For the text-containing cell, return its midpoint in [x, y] coordinate format. 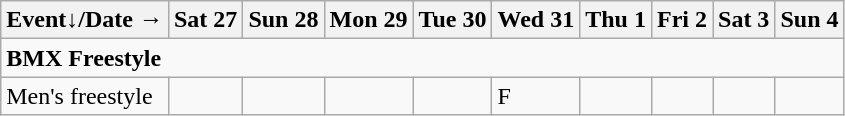
Mon 29 [368, 20]
Sun 28 [284, 20]
F [536, 96]
Sat 27 [205, 20]
BMX Freestyle [422, 58]
Wed 31 [536, 20]
Tue 30 [452, 20]
Sun 4 [810, 20]
Men's freestyle [85, 96]
Event↓/Date → [85, 20]
Fri 2 [682, 20]
Sat 3 [743, 20]
Thu 1 [616, 20]
